Output the (X, Y) coordinate of the center of the cell containing the given text.  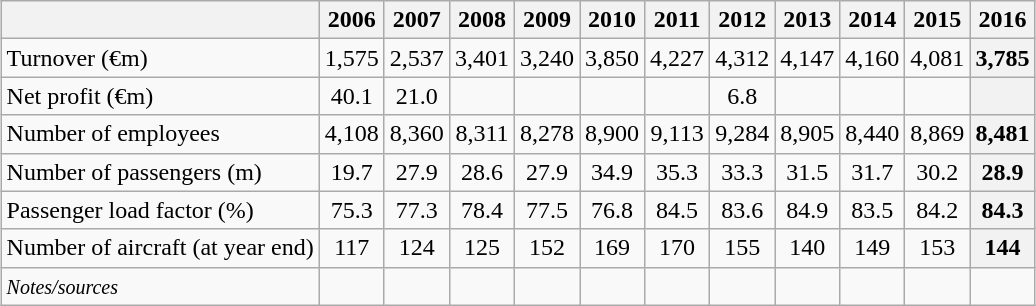
4,081 (938, 58)
144 (1002, 248)
152 (546, 248)
31.7 (872, 172)
9,284 (742, 134)
4,227 (678, 58)
4,108 (352, 134)
Net profit (€m) (160, 96)
28.9 (1002, 172)
8,311 (482, 134)
153 (938, 248)
Number of aircraft (at year end) (160, 248)
19.7 (352, 172)
4,312 (742, 58)
140 (808, 248)
Passenger load factor (%) (160, 210)
6.8 (742, 96)
3,401 (482, 58)
35.3 (678, 172)
2016 (1002, 20)
8,905 (808, 134)
Number of passengers (m) (160, 172)
3,240 (546, 58)
8,481 (1002, 134)
84.5 (678, 210)
9,113 (678, 134)
84.2 (938, 210)
40.1 (352, 96)
84.3 (1002, 210)
169 (612, 248)
33.3 (742, 172)
28.6 (482, 172)
77.3 (416, 210)
78.4 (482, 210)
117 (352, 248)
2015 (938, 20)
Number of employees (160, 134)
2014 (872, 20)
1,575 (352, 58)
75.3 (352, 210)
4,147 (808, 58)
3,850 (612, 58)
170 (678, 248)
2011 (678, 20)
2010 (612, 20)
84.9 (808, 210)
30.2 (938, 172)
Turnover (€m) (160, 58)
2008 (482, 20)
2006 (352, 20)
8,278 (546, 134)
8,900 (612, 134)
8,360 (416, 134)
3,785 (1002, 58)
8,440 (872, 134)
83.5 (872, 210)
34.9 (612, 172)
21.0 (416, 96)
149 (872, 248)
31.5 (808, 172)
155 (742, 248)
2009 (546, 20)
2013 (808, 20)
77.5 (546, 210)
83.6 (742, 210)
125 (482, 248)
4,160 (872, 58)
124 (416, 248)
2012 (742, 20)
2,537 (416, 58)
76.8 (612, 210)
8,869 (938, 134)
Notes/sources (160, 286)
2007 (416, 20)
